Provide the (X, Y) coordinate of the cell's center where the given text is located.  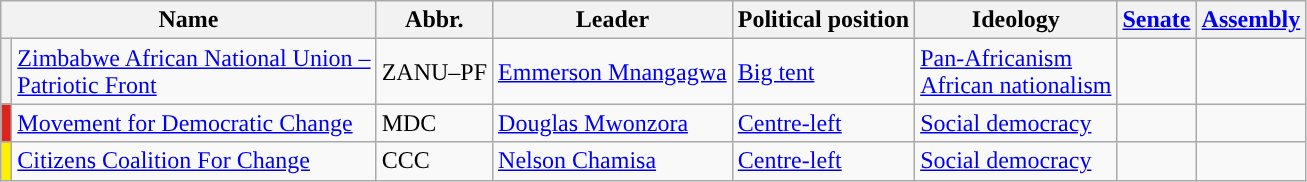
CCC (434, 161)
Pan-AfricanismAfrican nationalism (1016, 72)
Ideology (1016, 20)
Douglas Mwonzora (613, 123)
MDC (434, 123)
Movement for Democratic Change (194, 123)
Name (188, 20)
Zimbabwe African National Union –Patriotic Front (194, 72)
Abbr. (434, 20)
Assembly (1251, 20)
Nelson Chamisa (613, 161)
ZANU–PF (434, 72)
Citizens Coalition For Change (194, 161)
Leader (613, 20)
Senate (1156, 20)
Big tent (823, 72)
Political position (823, 20)
Emmerson Mnangagwa (613, 72)
